Capture the cell that displays the provided text and extract its [x, y] central coordinate. 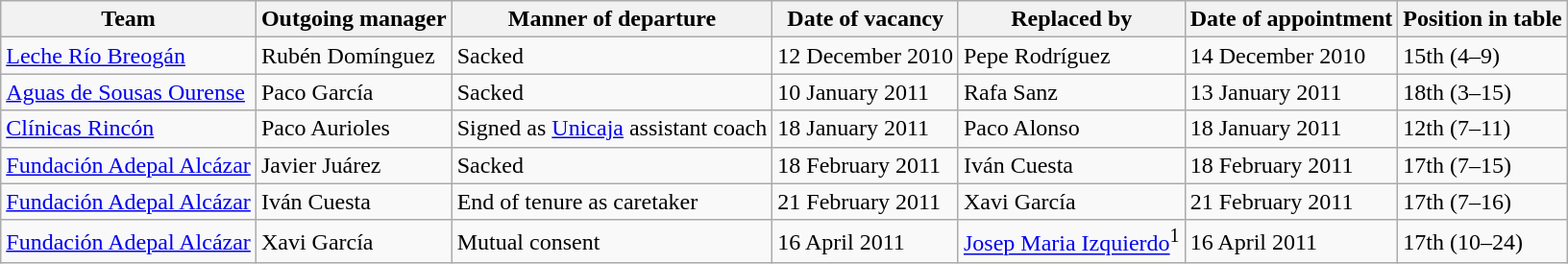
14 December 2010 [1291, 56]
Aguas de Sousas Ourense [129, 92]
Team [129, 19]
Date of vacancy [866, 19]
Josep Maria Izquierdo1 [1071, 242]
Leche Río Breogán [129, 56]
Rafa Sanz [1071, 92]
Manner of departure [612, 19]
Mutual consent [612, 242]
13 January 2011 [1291, 92]
18th (3–15) [1482, 92]
10 January 2011 [866, 92]
Paco Aurioles [354, 129]
Paco Alonso [1071, 129]
17th (10–24) [1482, 242]
Outgoing manager [354, 19]
15th (4–9) [1482, 56]
12 December 2010 [866, 56]
Paco García [354, 92]
Rubén Domínguez [354, 56]
Clínicas Rincón [129, 129]
Javier Juárez [354, 165]
End of tenure as caretaker [612, 202]
17th (7–15) [1482, 165]
Date of appointment [1291, 19]
12th (7–11) [1482, 129]
Replaced by [1071, 19]
17th (7–16) [1482, 202]
Signed as Unicaja assistant coach [612, 129]
Position in table [1482, 19]
Pepe Rodríguez [1071, 56]
